Return (X, Y) of the center of cell containing provided text 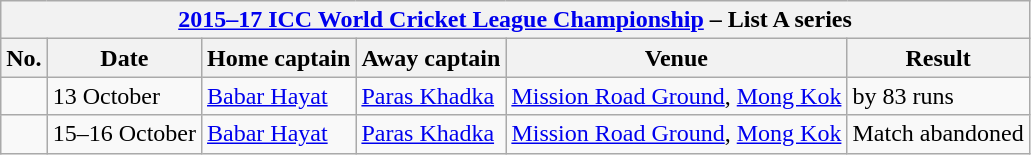
13 October (124, 96)
Result (938, 58)
Away captain (431, 58)
Venue (676, 58)
No. (24, 58)
Home captain (279, 58)
15–16 October (124, 134)
Date (124, 58)
Match abandoned (938, 134)
2015–17 ICC World Cricket League Championship – List A series (516, 20)
by 83 runs (938, 96)
